Pinpoint the cell where the given text exists, returning its [X, Y] midpoint coordinate. 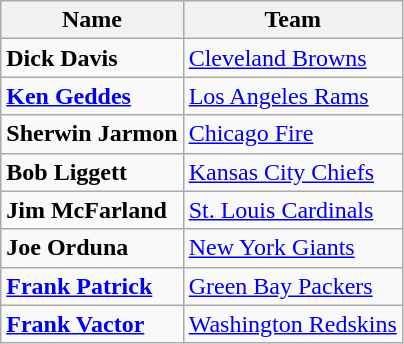
Cleveland Browns [292, 58]
Frank Patrick [92, 286]
St. Louis Cardinals [292, 210]
Name [92, 20]
Bob Liggett [92, 172]
Jim McFarland [92, 210]
Washington Redskins [292, 324]
Chicago Fire [292, 134]
Ken Geddes [92, 96]
Joe Orduna [92, 248]
Team [292, 20]
Frank Vactor [92, 324]
Dick Davis [92, 58]
Kansas City Chiefs [292, 172]
Green Bay Packers [292, 286]
New York Giants [292, 248]
Sherwin Jarmon [92, 134]
Los Angeles Rams [292, 96]
